Determine the [X, Y] coordinate at the center of the cell enclosing the given text.  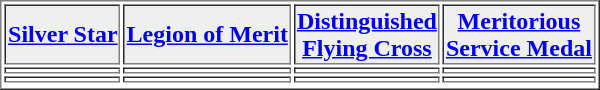
MeritoriousService Medal [519, 34]
DistinguishedFlying Cross [367, 34]
Silver Star [63, 34]
Legion of Merit [208, 34]
